Scan for the cell matching the given text and deliver its [X, Y] coordinate at center. 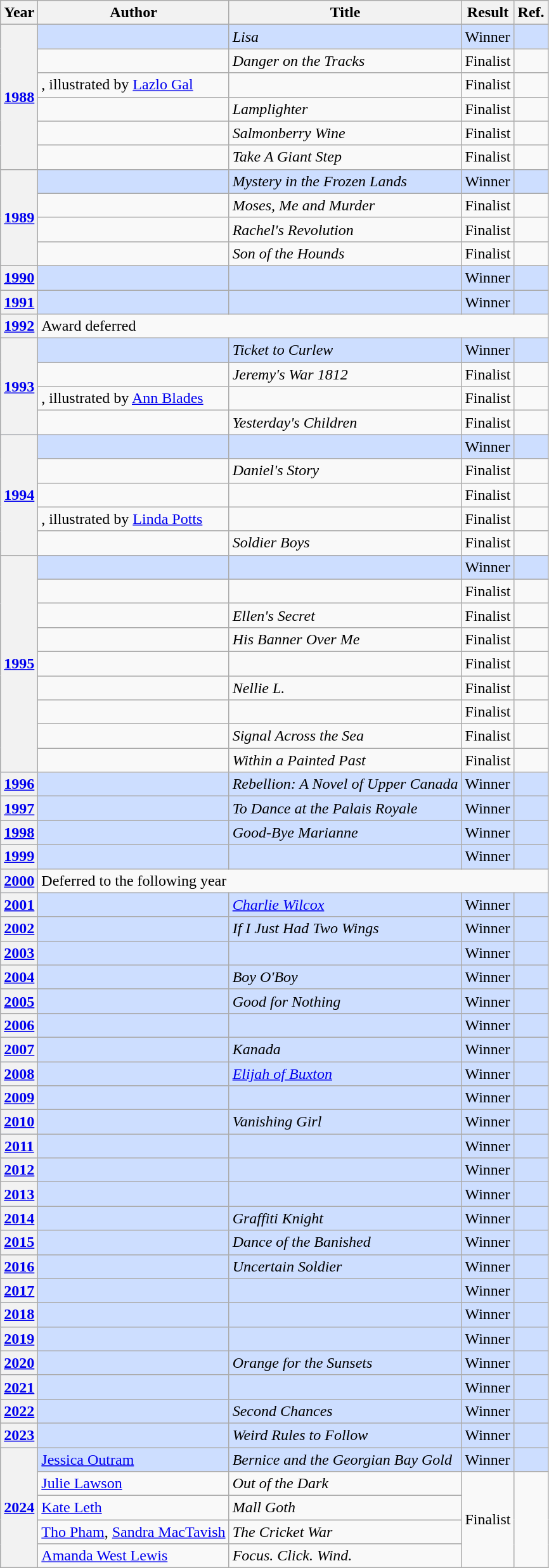
Deferred to the following year [293, 881]
Salmonberry Wine [345, 133]
Lisa [345, 37]
Focus. Click. Wind. [345, 1556]
Rachel's Revolution [345, 229]
, illustrated by Lazlo Gal [133, 85]
2017 [19, 1291]
1993 [19, 386]
2005 [19, 1001]
Result [488, 13]
Ref. [531, 13]
, illustrated by Ann Blades [133, 398]
2007 [19, 1049]
1988 [19, 97]
2010 [19, 1122]
His Banner Over Me [345, 639]
1995 [19, 664]
To Dance at the Palais Royale [345, 808]
1999 [19, 857]
Charlie Wilcox [345, 905]
Good-Bye Marianne [345, 832]
2021 [19, 1387]
Jeremy's War 1812 [345, 374]
Bernice and the Georgian Bay Gold [345, 1459]
Within a Painted Past [345, 760]
Tho Pham, Sandra MacTavish [133, 1532]
Ticket to Curlew [345, 350]
Jessica Outram [133, 1459]
Title [345, 13]
Danger on the Tracks [345, 61]
2018 [19, 1315]
Soldier Boys [345, 543]
2014 [19, 1218]
Orange for the Sunsets [345, 1363]
Yesterday's Children [345, 423]
2013 [19, 1194]
1990 [19, 277]
1992 [19, 326]
2008 [19, 1074]
Good for Nothing [345, 1001]
2019 [19, 1339]
2006 [19, 1025]
Uncertain Soldier [345, 1266]
2004 [19, 977]
Julie Lawson [133, 1484]
2012 [19, 1170]
If I Just Had Two Wings [345, 929]
1996 [19, 784]
2022 [19, 1411]
Year [19, 13]
2009 [19, 1098]
The Cricket War [345, 1532]
Kanada [345, 1049]
1998 [19, 832]
Son of the Hounds [345, 253]
Mall Goth [345, 1508]
Dance of the Banished [345, 1242]
Out of the Dark [345, 1484]
Moses, Me and Murder [345, 205]
2011 [19, 1146]
Mystery in the Frozen Lands [345, 181]
2003 [19, 953]
Award deferred [293, 326]
Amanda West Lewis [133, 1556]
1994 [19, 495]
Author [133, 13]
Nellie L. [345, 687]
1989 [19, 217]
2024 [19, 1507]
Kate Leth [133, 1508]
1991 [19, 302]
Daniel's Story [345, 471]
2020 [19, 1363]
, illustrated by Linda Potts [133, 519]
Vanishing Girl [345, 1122]
Ellen's Secret [345, 615]
Elijah of Buxton [345, 1074]
2015 [19, 1242]
Signal Across the Sea [345, 736]
Rebellion: A Novel of Upper Canada [345, 784]
Second Chances [345, 1411]
2016 [19, 1266]
2023 [19, 1435]
Weird Rules to Follow [345, 1435]
Boy O'Boy [345, 977]
Graffiti Knight [345, 1218]
2000 [19, 881]
2002 [19, 929]
2001 [19, 905]
Lamplighter [345, 109]
Take A Giant Step [345, 157]
1997 [19, 808]
